Find where the given text appears and provide that cell's center as [X, Y] coordinate. 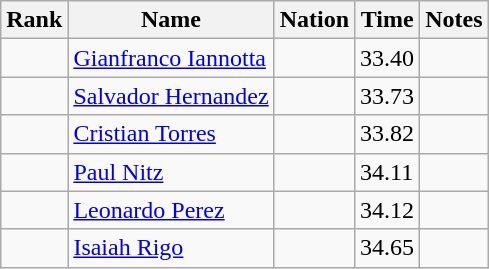
Gianfranco Iannotta [171, 58]
Notes [454, 20]
Cristian Torres [171, 134]
Rank [34, 20]
Nation [314, 20]
34.11 [388, 172]
Isaiah Rigo [171, 248]
Name [171, 20]
33.40 [388, 58]
Salvador Hernandez [171, 96]
34.12 [388, 210]
Leonardo Perez [171, 210]
34.65 [388, 248]
Time [388, 20]
33.73 [388, 96]
33.82 [388, 134]
Paul Nitz [171, 172]
